Extract the [x, y] coordinate from the center of the cell holding the provided text.  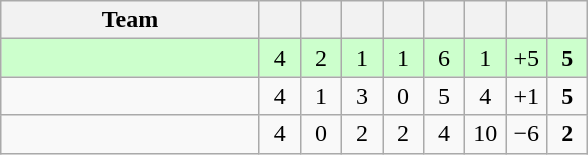
+5 [526, 58]
Team [130, 20]
10 [486, 134]
3 [362, 96]
6 [444, 58]
−6 [526, 134]
+1 [526, 96]
